Locate the cell with the specified text and output its [x, y] center coordinate. 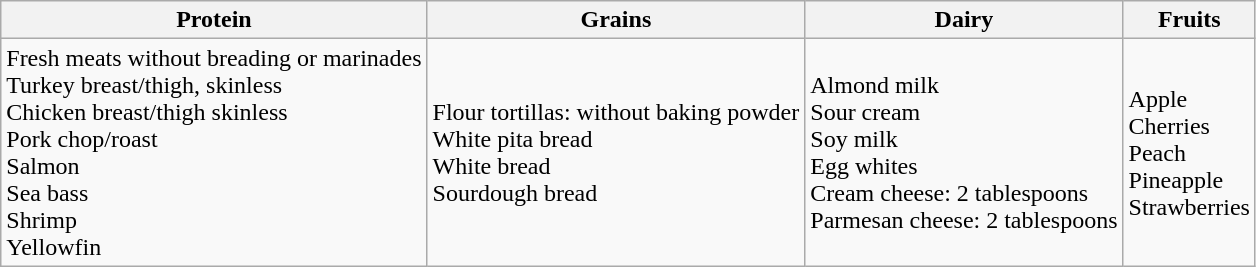
Almond milkSour creamSoy milkEgg whitesCream cheese: 2 tablespoonsParmesan cheese: 2 tablespoons [964, 152]
Protein [214, 20]
Grains [616, 20]
Dairy [964, 20]
Fruits [1189, 20]
Flour tortillas: without baking powderWhite pita breadWhite breadSourdough bread [616, 152]
Fresh meats without breading or marinadesTurkey breast/thigh, skinlessChicken breast/thigh skinlessPork chop/roastSalmonSea bassShrimpYellowfin [214, 152]
AppleCherriesPeachPineappleStrawberries [1189, 152]
